Extract the (x, y) coordinate from the center of the cell holding the provided text.  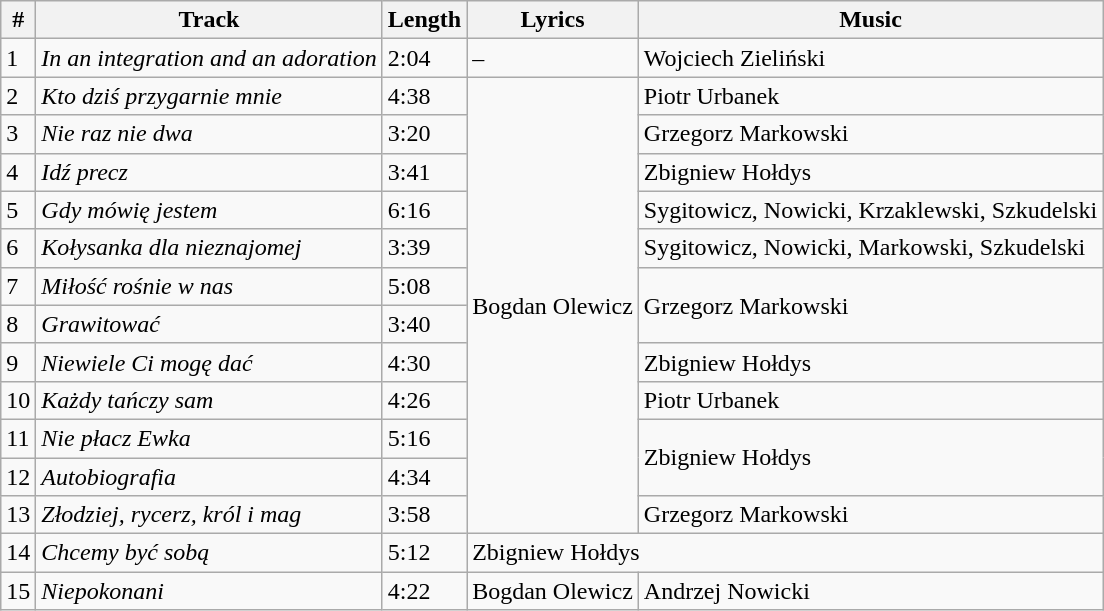
5:08 (424, 286)
5 (18, 210)
Miłość rośnie w nas (209, 286)
7 (18, 286)
Niepokonani (209, 591)
3:39 (424, 248)
5:16 (424, 438)
Sygitowicz, Nowicki, Krzaklewski, Szkudelski (870, 210)
3:58 (424, 515)
6:16 (424, 210)
4:34 (424, 477)
Gdy mówię jestem (209, 210)
Andrzej Nowicki (870, 591)
4:38 (424, 96)
Złodziej, rycerz, król i mag (209, 515)
Autobiografia (209, 477)
4:26 (424, 400)
Każdy tańczy sam (209, 400)
15 (18, 591)
Nie raz nie dwa (209, 134)
4:22 (424, 591)
5:12 (424, 553)
Kto dziś przygarnie mnie (209, 96)
Length (424, 20)
3:40 (424, 324)
2 (18, 96)
Idź precz (209, 172)
Track (209, 20)
11 (18, 438)
6 (18, 248)
In an integration and an adoration (209, 58)
14 (18, 553)
Music (870, 20)
3:41 (424, 172)
3:20 (424, 134)
1 (18, 58)
Niewiele Ci mogę dać (209, 362)
2:04 (424, 58)
Sygitowicz, Nowicki, Markowski, Szkudelski (870, 248)
Grawitować (209, 324)
Lyrics (553, 20)
10 (18, 400)
Nie płacz Ewka (209, 438)
12 (18, 477)
4 (18, 172)
– (553, 58)
9 (18, 362)
Wojciech Zieliński (870, 58)
4:30 (424, 362)
8 (18, 324)
Kołysanka dla nieznajomej (209, 248)
# (18, 20)
13 (18, 515)
3 (18, 134)
Chcemy być sobą (209, 553)
